Locate the cell with the specified text and output its (X, Y) center coordinate. 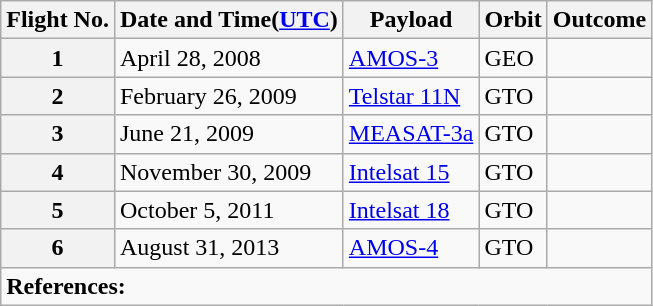
6 (58, 248)
February 26, 2009 (228, 96)
Outcome (599, 20)
5 (58, 210)
AMOS-4 (411, 248)
Payload (411, 20)
Intelsat 15 (411, 172)
Telstar 11N (411, 96)
Date and Time(UTC) (228, 20)
GEO (513, 58)
November 30, 2009 (228, 172)
3 (58, 134)
October 5, 2011 (228, 210)
Orbit (513, 20)
AMOS-3 (411, 58)
4 (58, 172)
1 (58, 58)
June 21, 2009 (228, 134)
References: (326, 286)
2 (58, 96)
Intelsat 18 (411, 210)
MEASAT-3a (411, 134)
August 31, 2013 (228, 248)
Flight No. (58, 20)
April 28, 2008 (228, 58)
